From the cell containing the given text, extract its center point as [x, y] coordinate. 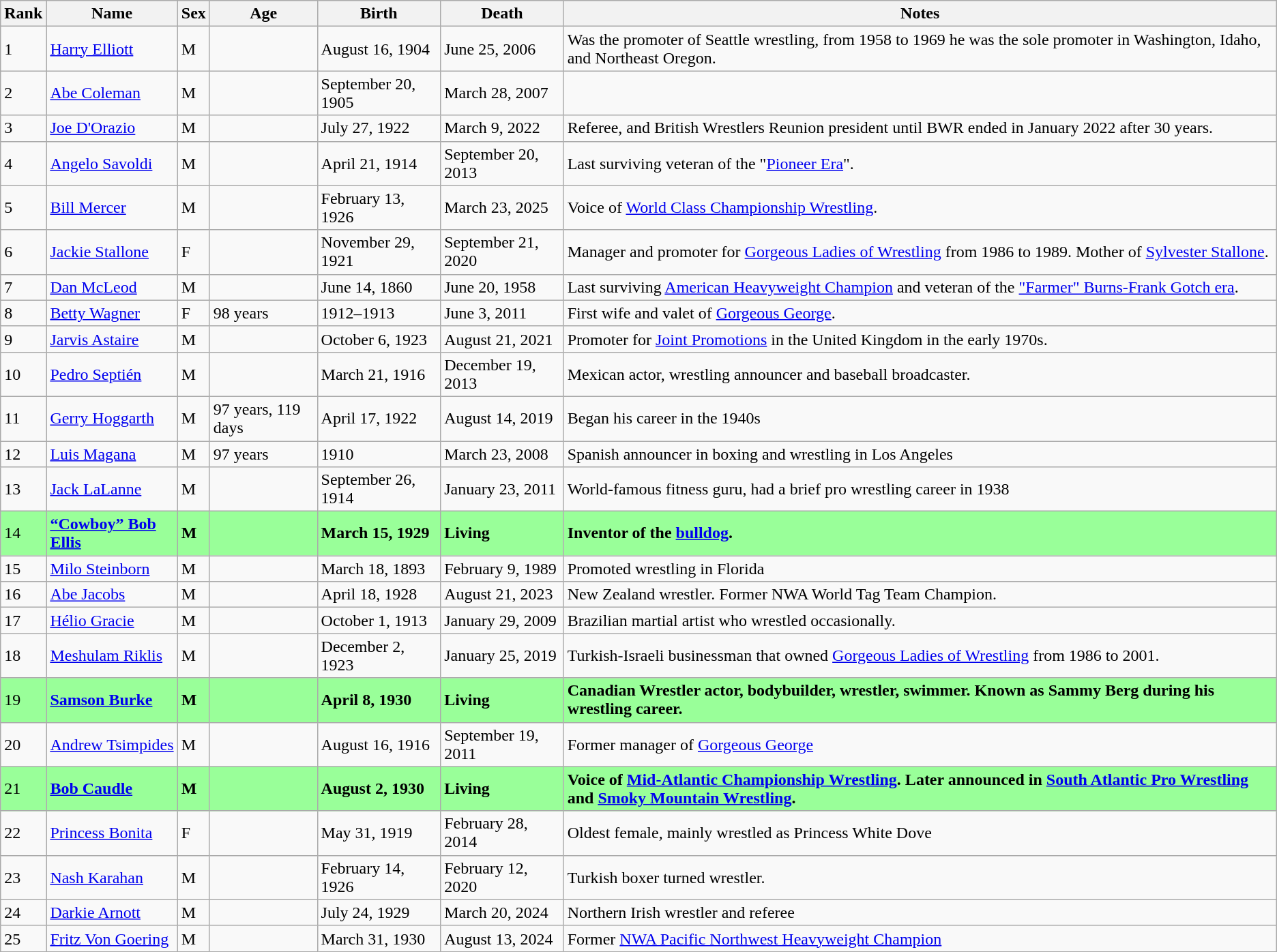
24 [23, 912]
19 [23, 700]
Manager and promoter for Gorgeous Ladies of Wrestling from 1986 to 1989. Mother of Sylvester Stallone. [920, 252]
March 23, 2008 [502, 453]
Princess Bonita [112, 833]
Bob Caudle [112, 788]
Canadian Wrestler actor, bodybuilder, wrestler, swimmer. Known as Sammy Berg during his wrestling career. [920, 700]
Luis Magana [112, 453]
July 24, 1929 [379, 912]
New Zealand wrestler. Former NWA World Tag Team Champion. [920, 595]
20 [23, 745]
Inventor of the bulldog. [920, 533]
Oldest female, mainly wrestled as Princess White Dove [920, 833]
February 14, 1926 [379, 877]
September 20, 1905 [379, 93]
Voice of World Class Championship Wrestling. [920, 207]
Pedro Septién [112, 374]
Birth [379, 14]
November 29, 1921 [379, 252]
December 2, 1923 [379, 656]
10 [23, 374]
Betty Wagner [112, 313]
Name [112, 14]
March 9, 2022 [502, 128]
February 9, 1989 [502, 569]
April 18, 1928 [379, 595]
Harry Elliott [112, 49]
Last surviving veteran of the "Pioneer Era". [920, 164]
Jackie Stallone [112, 252]
15 [23, 569]
Death [502, 14]
October 1, 1913 [379, 621]
Voice of Mid-Atlantic Championship Wrestling. Later announced in South Atlantic Pro Wrestling and Smoky Mountain Wrestling. [920, 788]
Rank [23, 14]
August 14, 2019 [502, 419]
First wife and valet of Gorgeous George. [920, 313]
7 [23, 287]
Began his career in the 1940s [920, 419]
February 28, 2014 [502, 833]
June 20, 1958 [502, 287]
1910 [379, 453]
6 [23, 252]
3 [23, 128]
March 28, 2007 [502, 93]
September 20, 2013 [502, 164]
May 31, 1919 [379, 833]
March 18, 1893 [379, 569]
April 8, 1930 [379, 700]
16 [23, 595]
Gerry Hoggarth [112, 419]
Former manager of Gorgeous George [920, 745]
17 [23, 621]
August 21, 2021 [502, 339]
January 25, 2019 [502, 656]
5 [23, 207]
March 15, 1929 [379, 533]
Samson Burke [112, 700]
Abe Coleman [112, 93]
March 21, 1916 [379, 374]
Promoted wrestling in Florida [920, 569]
Referee, and British Wrestlers Reunion president until BWR ended in January 2022 after 30 years. [920, 128]
June 14, 1860 [379, 287]
12 [23, 453]
October 6, 1923 [379, 339]
Age [263, 14]
23 [23, 877]
Jarvis Astaire [112, 339]
Mexican actor, wrestling announcer and baseball broadcaster. [920, 374]
97 years, 119 days [263, 419]
Hélio Gracie [112, 621]
13 [23, 490]
8 [23, 313]
Darkie Arnott [112, 912]
Notes [920, 14]
Bill Mercer [112, 207]
2 [23, 93]
August 16, 1904 [379, 49]
March 23, 2025 [502, 207]
Brazilian martial artist who wrestled occasionally. [920, 621]
Turkish-Israeli businessman that owned Gorgeous Ladies of Wrestling from 1986 to 2001. [920, 656]
Last surviving American Heavyweight Champion and veteran of the "Farmer" Burns-Frank Gotch era. [920, 287]
Joe D'Orazio [112, 128]
February 12, 2020 [502, 877]
Angelo Savoldi [112, 164]
March 20, 2024 [502, 912]
Dan McLeod [112, 287]
4 [23, 164]
August 21, 2023 [502, 595]
22 [23, 833]
1 [23, 49]
1912–1913 [379, 313]
“Cowboy” Bob Ellis [112, 533]
98 years [263, 313]
Spanish announcer in boxing and wrestling in Los Angeles [920, 453]
August 2, 1930 [379, 788]
August 13, 2024 [502, 938]
Jack LaLanne [112, 490]
January 23, 2011 [502, 490]
97 years [263, 453]
June 3, 2011 [502, 313]
Meshulam Riklis [112, 656]
July 27, 1922 [379, 128]
Was the promoter of Seattle wrestling, from 1958 to 1969 he was the sole promoter in Washington, Idaho, and Northeast Oregon. [920, 49]
21 [23, 788]
December 19, 2013 [502, 374]
September 19, 2011 [502, 745]
14 [23, 533]
9 [23, 339]
August 16, 1916 [379, 745]
January 29, 2009 [502, 621]
March 31, 1930 [379, 938]
February 13, 1926 [379, 207]
Nash Karahan [112, 877]
June 25, 2006 [502, 49]
Turkish boxer turned wrestler. [920, 877]
April 17, 1922 [379, 419]
Former NWA Pacific Northwest Heavyweight Champion [920, 938]
Milo Steinborn [112, 569]
Northern Irish wrestler and referee [920, 912]
Promoter for Joint Promotions in the United Kingdom in the early 1970s. [920, 339]
Fritz Von Goering [112, 938]
Abe Jacobs [112, 595]
Sex [194, 14]
25 [23, 938]
April 21, 1914 [379, 164]
September 26, 1914 [379, 490]
18 [23, 656]
World-famous fitness guru, had a brief pro wrestling career in 1938 [920, 490]
September 21, 2020 [502, 252]
Andrew Tsimpides [112, 745]
11 [23, 419]
